Pinpoint the cell where the given text exists, returning its [x, y] midpoint coordinate. 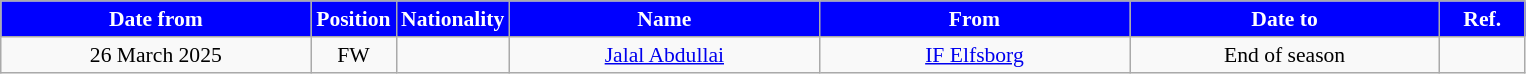
Date from [156, 19]
FW [354, 55]
26 March 2025 [156, 55]
Ref. [1482, 19]
From [974, 19]
Name [664, 19]
IF Elfsborg [974, 55]
End of season [1285, 55]
Jalal Abdullai [664, 55]
Date to [1285, 19]
Position [354, 19]
Nationality [452, 19]
